Search for the cell housing the specified text and yield its [X, Y] center coordinate. 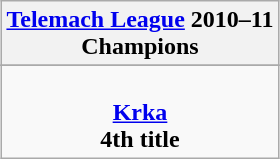
Telemach League 2010–11Champions [140, 34]
Krka4th title [140, 112]
